From the cell containing the given text, extract its center point as [X, Y] coordinate. 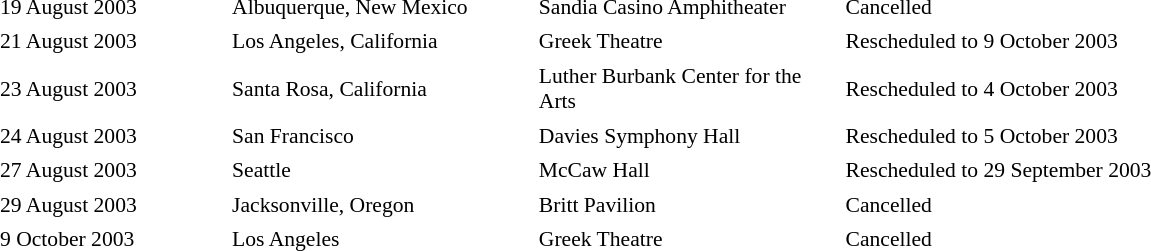
Santa Rosa, California [381, 88]
Seattle [381, 170]
Luther Burbank Center for the Arts [688, 88]
Jacksonville, Oregon [381, 205]
Britt Pavilion [688, 205]
McCaw Hall [688, 170]
Los Angeles, California [381, 42]
Greek Theatre [688, 42]
San Francisco [381, 136]
Davies Symphony Hall [688, 136]
